Detect which cell encompasses the target text, then output its (X, Y) center coordinate. 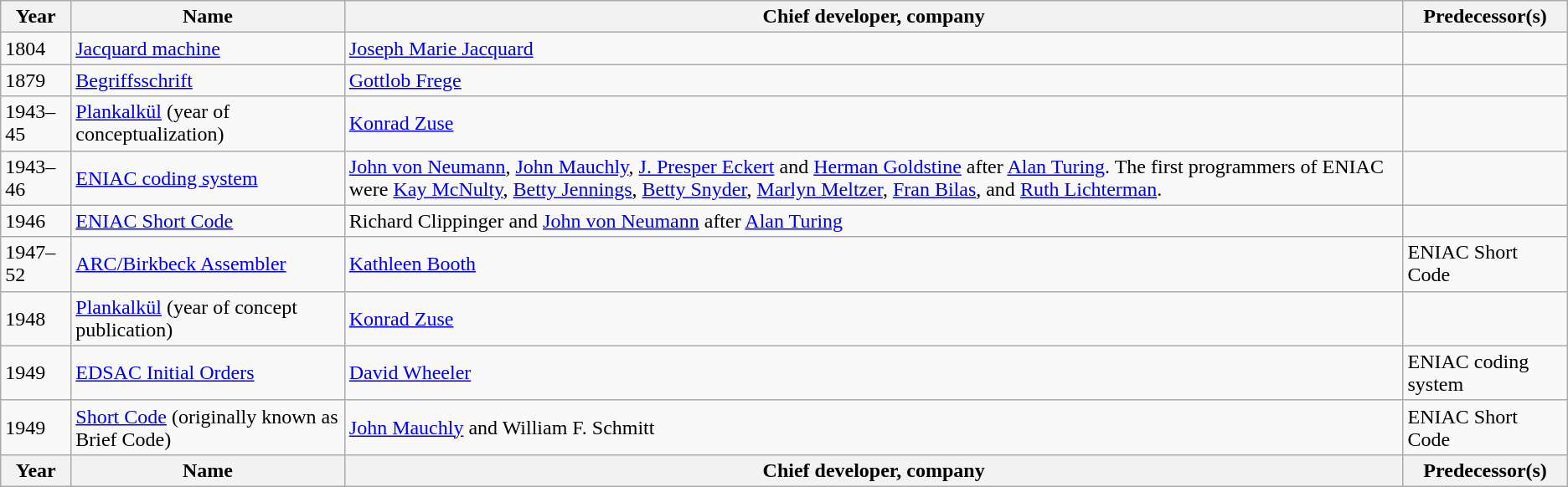
1943–46 (36, 177)
EDSAC Initial Orders (208, 373)
Short Code (originally known as Brief Code) (208, 427)
1943–45 (36, 124)
1947–52 (36, 264)
1804 (36, 49)
Plankalkül (year of concept publication) (208, 318)
Plankalkül (year of conceptualization) (208, 124)
Begriffsschrift (208, 80)
1946 (36, 221)
John Mauchly and William F. Schmitt (874, 427)
1879 (36, 80)
Joseph Marie Jacquard (874, 49)
ARC/Birkbeck Assembler (208, 264)
Richard Clippinger and John von Neumann after Alan Turing (874, 221)
1948 (36, 318)
Jacquard machine (208, 49)
David Wheeler (874, 373)
Kathleen Booth (874, 264)
Gottlob Frege (874, 80)
